Detect which cell encompasses the target text, then output its [x, y] center coordinate. 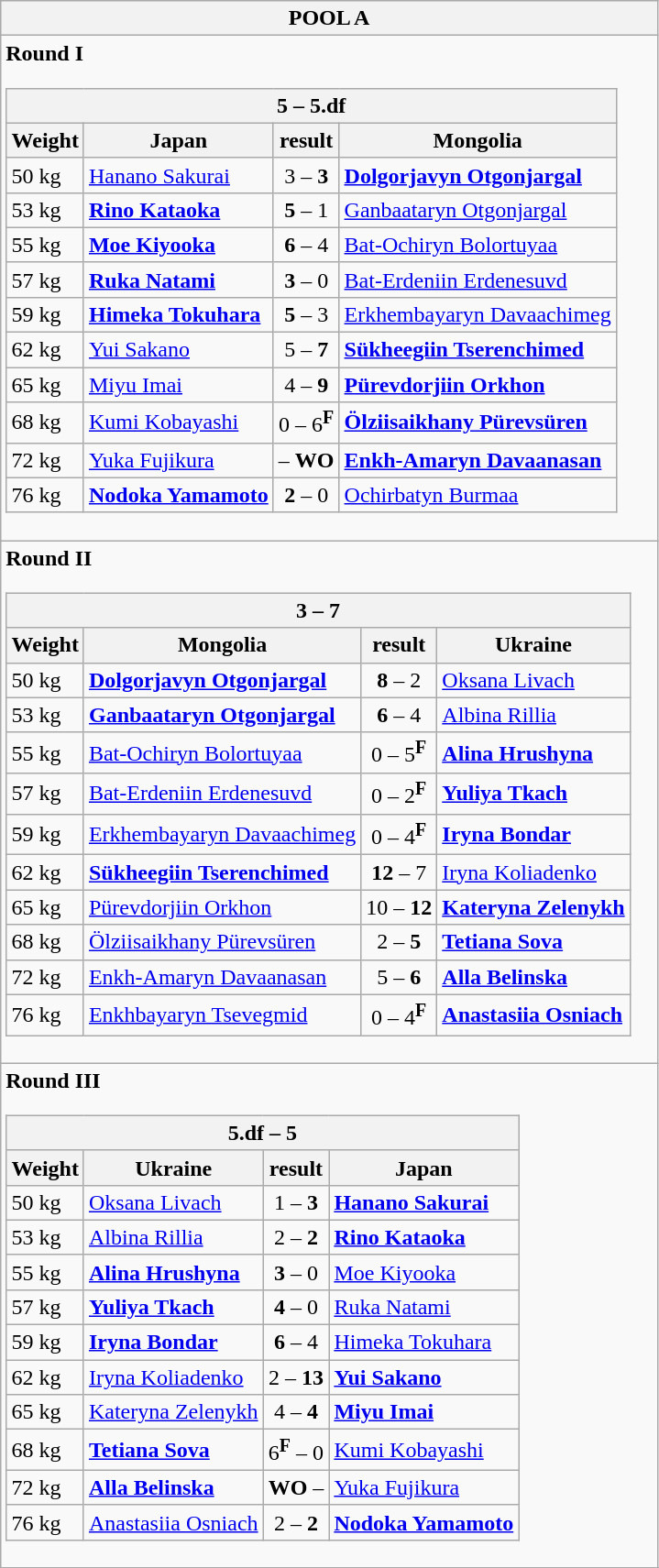
12 – 7 [400, 872]
0 – 2F [400, 794]
2 – 5 [400, 942]
0 – 6F [306, 423]
Enkhbayaryn Tsevegmid [222, 1015]
4 – 4 [296, 1412]
5 – 7 [306, 350]
5 – 1 [306, 210]
WO – [296, 1487]
8 – 2 [400, 680]
Ochirbatyn Burmaa [478, 495]
2 – 13 [296, 1377]
– WO [306, 460]
5 – 6 [400, 977]
5 – 5.df [312, 105]
POOL A [330, 18]
1 – 3 [296, 1202]
4 – 0 [296, 1307]
10 – 12 [400, 907]
5.df – 5 [262, 1133]
3 – 7 [318, 610]
4 – 9 [306, 385]
6F – 0 [296, 1450]
2 – 0 [306, 495]
3 – 3 [306, 175]
0 – 5F [400, 753]
5 – 3 [306, 314]
